Capture the cell that displays the provided text and extract its (X, Y) central coordinate. 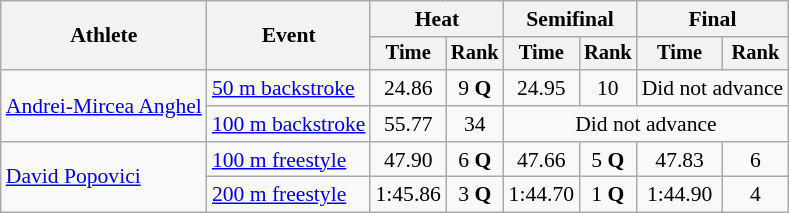
Andrei-Mircea Anghel (104, 106)
47.66 (542, 160)
24.95 (542, 88)
Heat (436, 19)
10 (608, 88)
100 m backstroke (289, 124)
3 Q (475, 195)
1:45.86 (408, 195)
50 m backstroke (289, 88)
Event (289, 36)
200 m freestyle (289, 195)
Final (713, 19)
1:44.70 (542, 195)
100 m freestyle (289, 160)
34 (475, 124)
6 Q (475, 160)
55.77 (408, 124)
24.86 (408, 88)
6 (756, 160)
4 (756, 195)
47.83 (680, 160)
5 Q (608, 160)
1 Q (608, 195)
Semifinal (570, 19)
David Popovici (104, 178)
47.90 (408, 160)
Athlete (104, 36)
9 Q (475, 88)
1:44.90 (680, 195)
